Capture the cell that displays the provided text and extract its [X, Y] central coordinate. 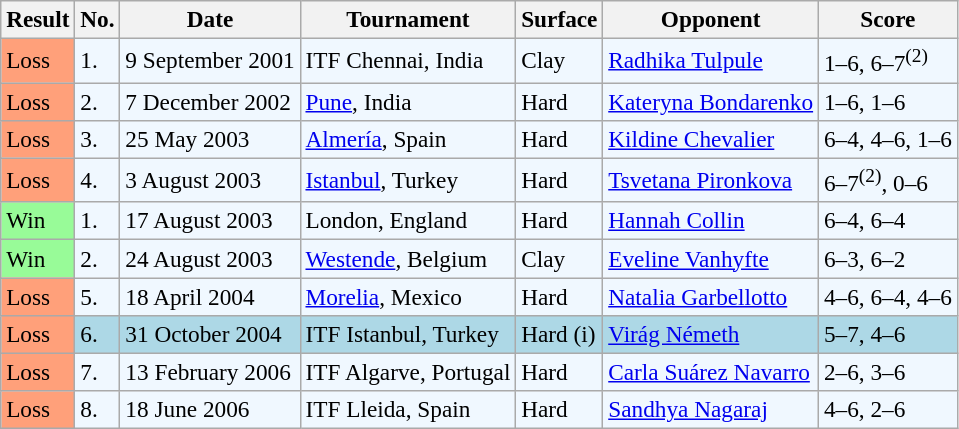
7 December 2002 [210, 101]
London, England [408, 221]
No. [98, 19]
6–3, 6–2 [888, 258]
Surface [560, 19]
Sandhya Nagaraj [711, 410]
31 October 2004 [210, 334]
Almería, Spain [408, 139]
Natalia Garbellotto [711, 296]
Kateryna Bondarenko [711, 101]
9 September 2001 [210, 60]
6–7(2), 0–6 [888, 180]
24 August 2003 [210, 258]
17 August 2003 [210, 221]
Result [38, 19]
Istanbul, Turkey [408, 180]
18 June 2006 [210, 410]
7. [98, 372]
Tsvetana Pironkova [711, 180]
4. [98, 180]
Morelia, Mexico [408, 296]
ITF Chennai, India [408, 60]
Eveline Vanhyfte [711, 258]
Westende, Belgium [408, 258]
Radhika Tulpule [711, 60]
4–6, 6–4, 4–6 [888, 296]
1–6, 1–6 [888, 101]
Hannah Collin [711, 221]
1–6, 6–7(2) [888, 60]
3. [98, 139]
4–6, 2–6 [888, 410]
Score [888, 19]
2–6, 3–6 [888, 372]
Virág Németh [711, 334]
ITF Algarve, Portugal [408, 372]
5. [98, 296]
13 February 2006 [210, 372]
25 May 2003 [210, 139]
6–4, 4–6, 1–6 [888, 139]
5–7, 4–6 [888, 334]
8. [98, 410]
3 August 2003 [210, 180]
Pune, India [408, 101]
6–4, 6–4 [888, 221]
6. [98, 334]
Tournament [408, 19]
Date [210, 19]
18 April 2004 [210, 296]
Opponent [711, 19]
Hard (i) [560, 334]
Kildine Chevalier [711, 139]
Carla Suárez Navarro [711, 372]
ITF Lleida, Spain [408, 410]
ITF Istanbul, Turkey [408, 334]
